Return (x, y) of the center of cell containing provided text 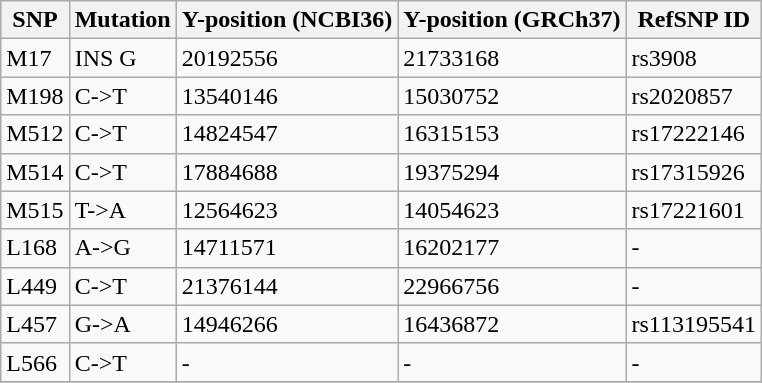
Mutation (122, 20)
16436872 (512, 324)
15030752 (512, 96)
L457 (35, 324)
M198 (35, 96)
rs3908 (694, 58)
Y-position (GRCh37) (512, 20)
21733168 (512, 58)
G->A (122, 324)
21376144 (287, 286)
M515 (35, 210)
RefSNP ID (694, 20)
12564623 (287, 210)
13540146 (287, 96)
INS G (122, 58)
20192556 (287, 58)
14946266 (287, 324)
L449 (35, 286)
SNP (35, 20)
M17 (35, 58)
14824547 (287, 134)
22966756 (512, 286)
14054623 (512, 210)
A->G (122, 248)
rs17221601 (694, 210)
16202177 (512, 248)
rs17315926 (694, 172)
M512 (35, 134)
17884688 (287, 172)
L566 (35, 362)
L168 (35, 248)
19375294 (512, 172)
rs113195541 (694, 324)
rs17222146 (694, 134)
T->A (122, 210)
M514 (35, 172)
rs2020857 (694, 96)
14711571 (287, 248)
16315153 (512, 134)
Y-position (NCBI36) (287, 20)
